Pinpoint the cell where the given text exists, returning its [X, Y] midpoint coordinate. 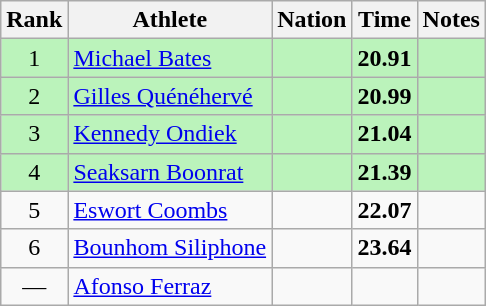
23.64 [384, 248]
20.99 [384, 96]
4 [34, 172]
21.39 [384, 172]
22.07 [384, 210]
21.04 [384, 134]
Time [384, 20]
— [34, 286]
Athlete [170, 20]
3 [34, 134]
Nation [312, 20]
Afonso Ferraz [170, 286]
2 [34, 96]
Bounhom Siliphone [170, 248]
Kennedy Ondiek [170, 134]
6 [34, 248]
1 [34, 58]
5 [34, 210]
Michael Bates [170, 58]
Gilles Quénéhervé [170, 96]
20.91 [384, 58]
Seaksarn Boonrat [170, 172]
Eswort Coombs [170, 210]
Rank [34, 20]
Notes [451, 20]
